Provide the [X, Y] coordinate of the cell's center where the given text is located.  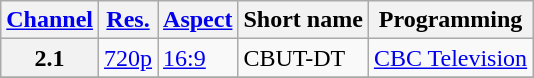
16:9 [198, 58]
Programming [450, 20]
CBUT-DT [303, 58]
Channel [50, 20]
720p [128, 58]
Aspect [198, 20]
Res. [128, 20]
CBC Television [450, 58]
2.1 [50, 58]
Short name [303, 20]
